Scan for the cell matching the given text and deliver its (X, Y) coordinate at center. 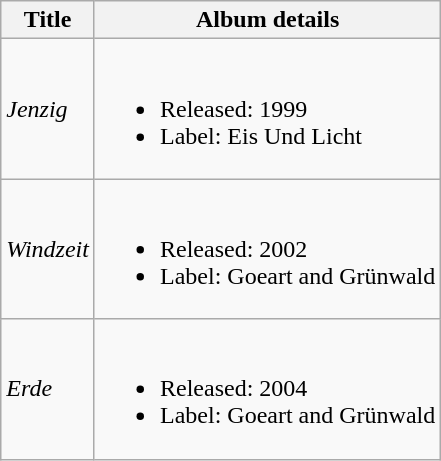
Jenzig (48, 109)
Windzeit (48, 249)
Erde (48, 389)
Released: 1999Label: Eis Und Licht (267, 109)
Released: 2002Label: Goeart and Grünwald (267, 249)
Title (48, 20)
Released: 2004Label: Goeart and Grünwald (267, 389)
Album details (267, 20)
